Output the [X, Y] coordinate of the center of the cell containing the given text.  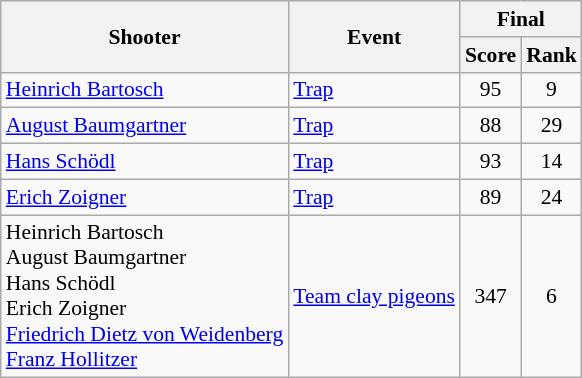
9 [552, 90]
24 [552, 197]
August Baumgartner [145, 126]
347 [490, 296]
Heinrich Bartosch August Baumgartner Hans Schödl Erich Zoigner Friedrich Dietz von Weidenberg Franz Hollitzer [145, 296]
93 [490, 162]
Team clay pigeons [374, 296]
Shooter [145, 36]
95 [490, 90]
6 [552, 296]
Hans Schödl [145, 162]
Rank [552, 55]
Erich Zoigner [145, 197]
29 [552, 126]
88 [490, 126]
Heinrich Bartosch [145, 90]
89 [490, 197]
Final [521, 19]
Event [374, 36]
14 [552, 162]
Score [490, 55]
